Search for the cell housing the specified text and yield its (X, Y) center coordinate. 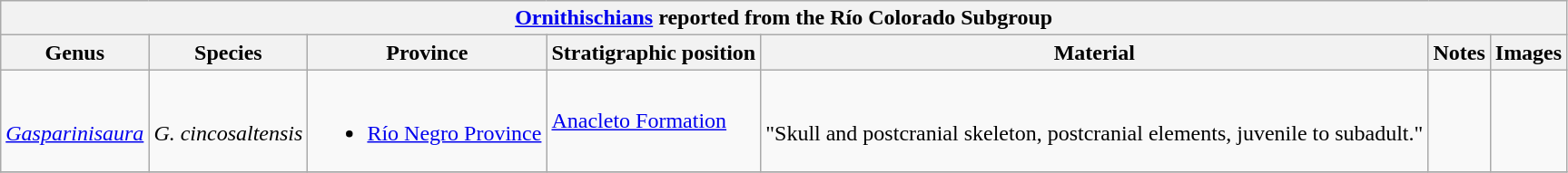
Species (229, 53)
"Skull and postcranial skeleton, postcranial elements, juvenile to subadult." (1095, 121)
Gasparinisaura (74, 121)
Province (427, 53)
Ornithischians reported from the Río Colorado Subgroup (784, 18)
Material (1095, 53)
G. cincosaltensis (229, 121)
Notes (1459, 53)
Río Negro Province (427, 121)
Images (1528, 53)
Anacleto Formation (654, 121)
Genus (74, 53)
Stratigraphic position (654, 53)
